Detect which cell encompasses the target text, then output its [x, y] center coordinate. 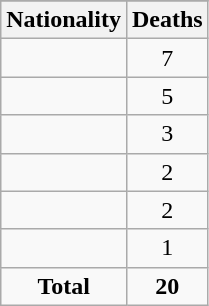
3 [167, 134]
Deaths [167, 20]
5 [167, 96]
20 [167, 286]
7 [167, 58]
Nationality [64, 20]
1 [167, 248]
Total [64, 286]
